Return the (X, Y) coordinate for the center point of the cell that contains the specified text.  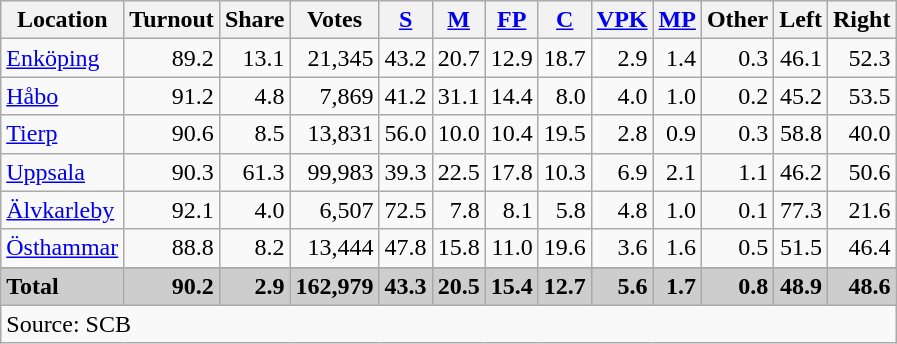
53.5 (862, 96)
50.6 (862, 172)
91.2 (172, 96)
MP (677, 20)
8.5 (254, 134)
41.2 (406, 96)
Left (801, 20)
2.1 (677, 172)
21,345 (334, 58)
22.5 (458, 172)
10.3 (564, 172)
0.9 (677, 134)
61.3 (254, 172)
6,507 (334, 210)
13,831 (334, 134)
20.5 (458, 286)
51.5 (801, 248)
12.7 (564, 286)
47.8 (406, 248)
1.1 (737, 172)
13.1 (254, 58)
Turnout (172, 20)
20.7 (458, 58)
Östhammar (62, 248)
19.6 (564, 248)
0.1 (737, 210)
18.7 (564, 58)
5.8 (564, 210)
99,983 (334, 172)
72.5 (406, 210)
Håbo (62, 96)
7.8 (458, 210)
0.8 (737, 286)
6.9 (622, 172)
92.1 (172, 210)
48.6 (862, 286)
S (406, 20)
40.0 (862, 134)
88.8 (172, 248)
Total (62, 286)
43.3 (406, 286)
8.1 (512, 210)
13,444 (334, 248)
11.0 (512, 248)
2.8 (622, 134)
Other (737, 20)
46.4 (862, 248)
Älvkarleby (62, 210)
89.2 (172, 58)
3.6 (622, 248)
46.1 (801, 58)
56.0 (406, 134)
46.2 (801, 172)
7,869 (334, 96)
10.0 (458, 134)
Source: SCB (448, 324)
19.5 (564, 134)
90.6 (172, 134)
C (564, 20)
8.0 (564, 96)
77.3 (801, 210)
1.4 (677, 58)
Right (862, 20)
52.3 (862, 58)
VPK (622, 20)
10.4 (512, 134)
58.8 (801, 134)
31.1 (458, 96)
Votes (334, 20)
162,979 (334, 286)
21.6 (862, 210)
FP (512, 20)
Uppsala (62, 172)
17.8 (512, 172)
90.2 (172, 286)
15.8 (458, 248)
12.9 (512, 58)
1.6 (677, 248)
Location (62, 20)
43.2 (406, 58)
48.9 (801, 286)
45.2 (801, 96)
14.4 (512, 96)
Enköping (62, 58)
0.5 (737, 248)
90.3 (172, 172)
5.6 (622, 286)
M (458, 20)
0.2 (737, 96)
39.3 (406, 172)
Share (254, 20)
8.2 (254, 248)
1.7 (677, 286)
Tierp (62, 134)
15.4 (512, 286)
